Locate the cell with the specified text and output its [x, y] center coordinate. 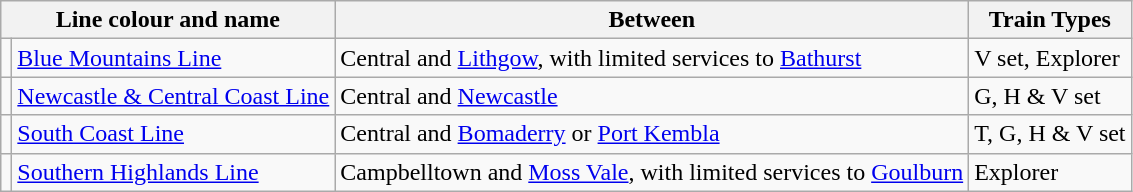
Between [652, 20]
Line colour and name [168, 20]
G, H & V set [1050, 96]
Explorer [1050, 172]
Central and Bomaderry or Port Kembla [652, 134]
V set, Explorer [1050, 58]
Central and Lithgow, with limited services to Bathurst [652, 58]
T, G, H & V set [1050, 134]
Campbelltown and Moss Vale, with limited services to Goulburn [652, 172]
South Coast Line [174, 134]
Central and Newcastle [652, 96]
Newcastle & Central Coast Line [174, 96]
Blue Mountains Line [174, 58]
Southern Highlands Line [174, 172]
Train Types [1050, 20]
